Find where the given text appears and provide that cell's center as [X, Y] coordinate. 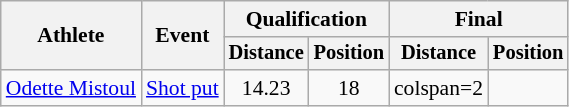
Final [478, 19]
Shot put [182, 88]
18 [349, 88]
Athlete [71, 36]
Odette Mistoul [71, 88]
Event [182, 36]
Qualification [306, 19]
14.23 [266, 88]
colspan=2 [438, 88]
